Detect which cell encompasses the target text, then output its [x, y] center coordinate. 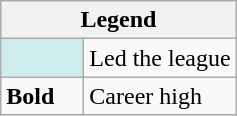
Legend [118, 20]
Career high [160, 96]
Led the league [160, 58]
Bold [42, 96]
